Return the (x, y) coordinate for the center point of the cell that contains the specified text.  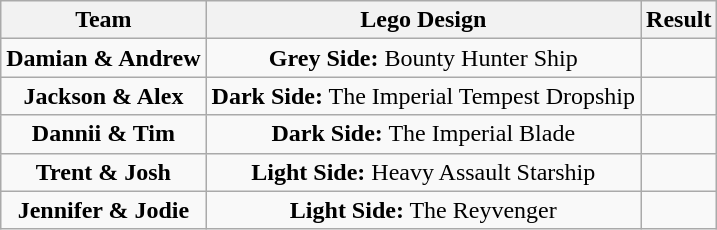
Light Side: Heavy Assault Starship (423, 172)
Dark Side: The Imperial Blade (423, 134)
Jennifer & Jodie (104, 210)
Dannii & Tim (104, 134)
Damian & Andrew (104, 58)
Result (679, 20)
Trent & Josh (104, 172)
Light Side: The Reyvenger (423, 210)
Jackson & Alex (104, 96)
Dark Side: The Imperial Tempest Dropship (423, 96)
Lego Design (423, 20)
Grey Side: Bounty Hunter Ship (423, 58)
Team (104, 20)
